Search for the cell housing the specified text and yield its [X, Y] center coordinate. 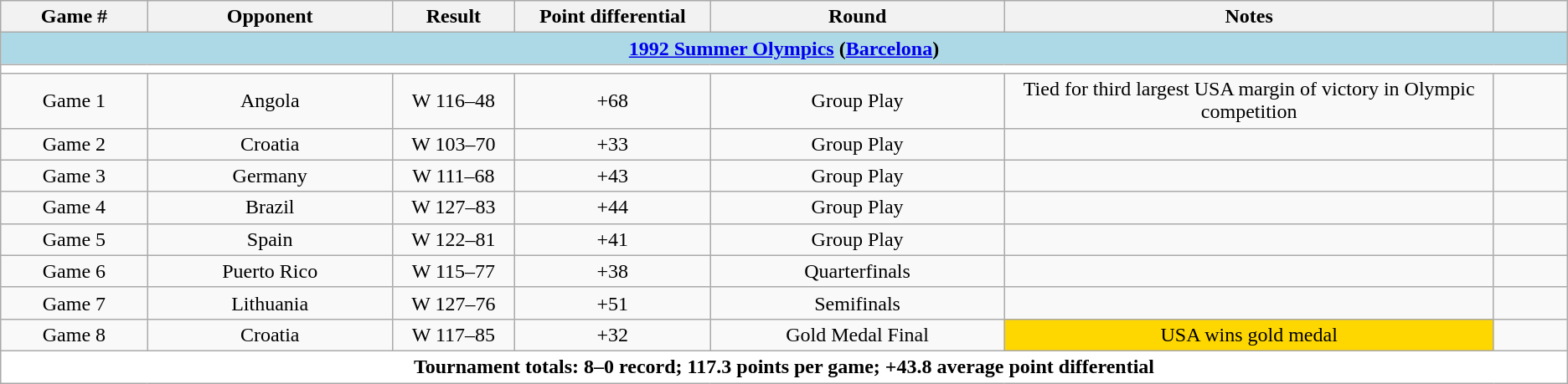
Game 3 [74, 176]
Game 8 [74, 335]
USA wins gold medal [1250, 335]
+41 [612, 239]
Round [858, 17]
Game # [74, 17]
Notes [1250, 17]
W 111–68 [453, 176]
Point differential [612, 17]
Tied for third largest USA margin of victory in Olympic competition [1250, 100]
Game 6 [74, 271]
W 117–85 [453, 335]
W 115–77 [453, 271]
Game 5 [74, 239]
+33 [612, 144]
Opponent [270, 17]
Tournament totals: 8–0 record; 117.3 points per game; +43.8 average point differential [784, 366]
Game 7 [74, 303]
W 127–76 [453, 303]
+68 [612, 100]
Brazil [270, 207]
+44 [612, 207]
Spain [270, 239]
Semifinals [858, 303]
W 103–70 [453, 144]
1992 Summer Olympics (Barcelona) [784, 49]
Lithuania [270, 303]
Gold Medal Final [858, 335]
Game 1 [74, 100]
Germany [270, 176]
Game 4 [74, 207]
+32 [612, 335]
+43 [612, 176]
W 116–48 [453, 100]
+38 [612, 271]
Angola [270, 100]
Result [453, 17]
Game 2 [74, 144]
+51 [612, 303]
Quarterfinals [858, 271]
W 122–81 [453, 239]
Puerto Rico [270, 271]
W 127–83 [453, 207]
